Return the (x, y) coordinate for the center point of the cell that contains the specified text.  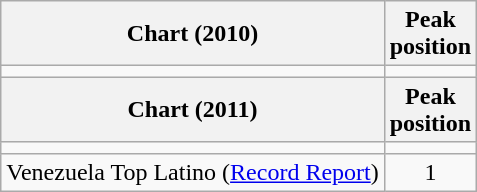
Chart (2010) (192, 34)
Chart (2011) (192, 110)
1 (430, 172)
Venezuela Top Latino (Record Report) (192, 172)
